Return [X, Y] of the center of cell containing provided text 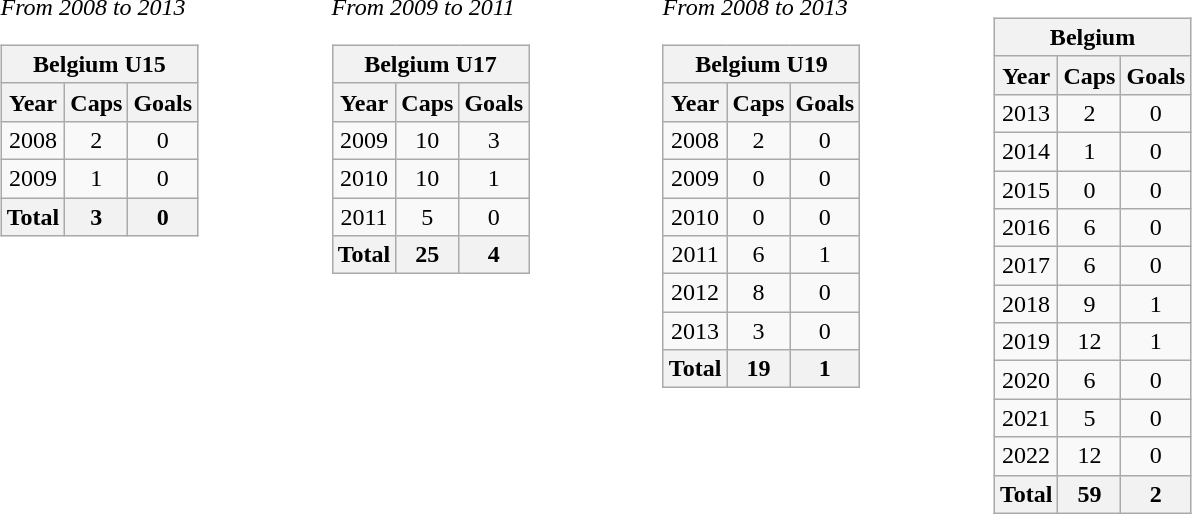
2020 [1026, 380]
Belgium U17 [430, 64]
2016 [1026, 228]
2019 [1026, 342]
2022 [1026, 456]
2021 [1026, 418]
2017 [1026, 266]
2012 [695, 293]
59 [1090, 494]
Belgium U15 [99, 64]
8 [758, 293]
9 [1090, 304]
Belgium [1092, 37]
25 [428, 255]
4 [494, 255]
2014 [1026, 151]
2015 [1026, 189]
Belgium U19 [761, 64]
19 [758, 369]
2018 [1026, 304]
